Determine the [x, y] coordinate at the center of the cell enclosing the given text.  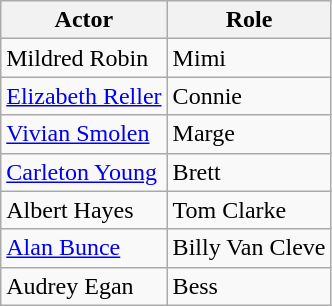
Brett [249, 172]
Elizabeth Reller [84, 96]
Billy Van Cleve [249, 248]
Vivian Smolen [84, 134]
Actor [84, 20]
Carleton Young [84, 172]
Alan Bunce [84, 248]
Marge [249, 134]
Connie [249, 96]
Mildred Robin [84, 58]
Tom Clarke [249, 210]
Bess [249, 286]
Mimi [249, 58]
Audrey Egan [84, 286]
Albert Hayes [84, 210]
Role [249, 20]
